Extract the (X, Y) coordinate from the center of the cell holding the provided text.  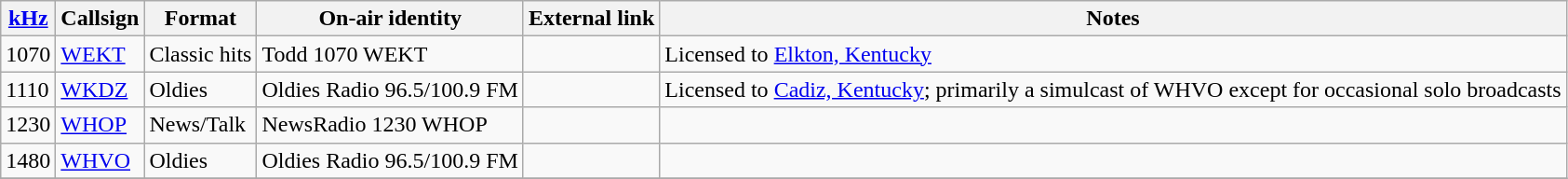
1230 (28, 125)
On-air identity (390, 19)
Todd 1070 WEKT (390, 54)
News/Talk (201, 125)
Licensed to Elkton, Kentucky (1113, 54)
WHOP (101, 125)
kHz (28, 19)
1480 (28, 160)
Notes (1113, 19)
Format (201, 19)
1070 (28, 54)
Callsign (101, 19)
1110 (28, 89)
External link (591, 19)
Classic hits (201, 54)
WHVO (101, 160)
WEKT (101, 54)
Licensed to Cadiz, Kentucky; primarily a simulcast of WHVO except for occasional solo broadcasts (1113, 89)
NewsRadio 1230 WHOP (390, 125)
WKDZ (101, 89)
